Return (X, Y) of the center of cell containing provided text 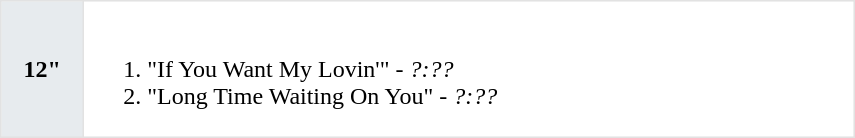
12" (42, 69)
"If You Want My Lovin'" - ?:??"Long Time Waiting On You" - ?:?? (470, 69)
